Pinpoint the cell where the given text exists, returning its [x, y] midpoint coordinate. 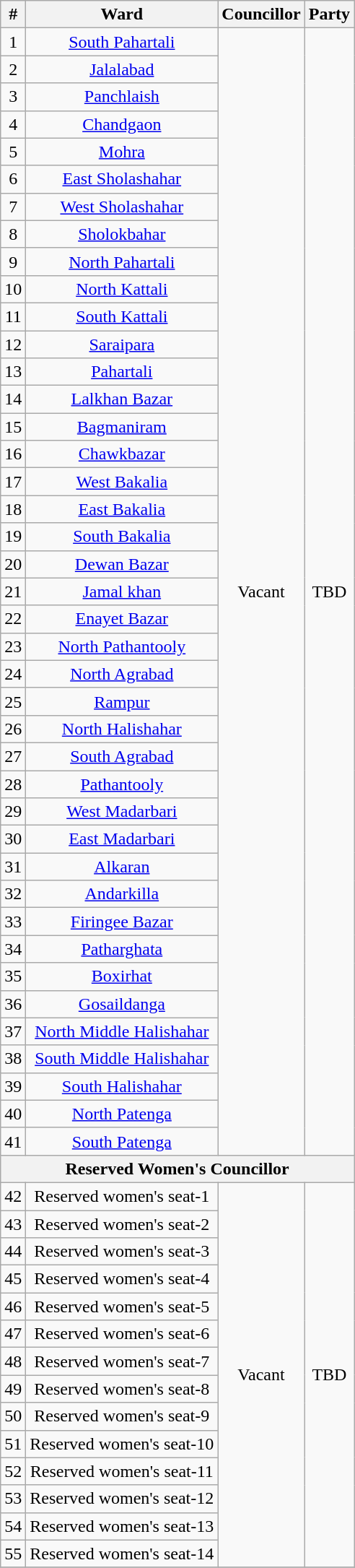
Panchlaish [122, 97]
North Agrabad [122, 674]
2 [13, 69]
44 [13, 1252]
49 [13, 1389]
Reserved women's seat-13 [122, 1526]
8 [13, 234]
31 [13, 867]
West Madarbari [122, 812]
Andarkilla [122, 894]
Reserved women's seat-6 [122, 1334]
17 [13, 482]
Chawkbazar [122, 454]
52 [13, 1471]
41 [13, 1141]
Jamal khan [122, 592]
Reserved women's seat-11 [122, 1471]
West Sholashahar [122, 207]
9 [13, 261]
26 [13, 729]
38 [13, 1059]
22 [13, 619]
Dewan Bazar [122, 564]
Reserved women's seat-12 [122, 1499]
54 [13, 1526]
Pathantooly [122, 784]
20 [13, 564]
Patharghata [122, 949]
South Middle Halishahar [122, 1059]
Saraipara [122, 345]
Reserved women's seat-9 [122, 1416]
48 [13, 1361]
39 [13, 1086]
42 [13, 1196]
North Kattali [122, 289]
Bagmaniram [122, 427]
Firingee Bazar [122, 922]
47 [13, 1334]
19 [13, 537]
Reserved women's seat-2 [122, 1224]
East Madarbari [122, 839]
27 [13, 756]
29 [13, 812]
North Middle Halishahar [122, 1031]
4 [13, 124]
# [13, 14]
South Halishahar [122, 1086]
32 [13, 894]
37 [13, 1031]
Reserved women's seat-7 [122, 1361]
Reserved Women's Councillor [177, 1169]
14 [13, 399]
Reserved women's seat-1 [122, 1196]
Reserved women's seat-3 [122, 1252]
33 [13, 922]
24 [13, 674]
South Pahartali [122, 42]
Reserved women's seat-5 [122, 1307]
30 [13, 839]
1 [13, 42]
South Kattali [122, 316]
Reserved women's seat-14 [122, 1554]
18 [13, 509]
43 [13, 1224]
North Halishahar [122, 729]
16 [13, 454]
40 [13, 1114]
51 [13, 1444]
3 [13, 97]
Councillor [261, 14]
46 [13, 1307]
Enayet Bazar [122, 619]
50 [13, 1416]
23 [13, 646]
21 [13, 592]
Lalkhan Bazar [122, 399]
Chandgaon [122, 124]
15 [13, 427]
Reserved women's seat-10 [122, 1444]
East Sholashahar [122, 179]
55 [13, 1554]
25 [13, 701]
Rampur [122, 701]
28 [13, 784]
North Patenga [122, 1114]
7 [13, 207]
5 [13, 152]
West Bakalia [122, 482]
Boxirhat [122, 976]
Reserved women's seat-8 [122, 1389]
Ward [122, 14]
11 [13, 316]
13 [13, 372]
45 [13, 1279]
Party [329, 14]
Reserved women's seat-4 [122, 1279]
South Agrabad [122, 756]
East Bakalia [122, 509]
North Pahartali [122, 261]
Gosaildanga [122, 1004]
South Patenga [122, 1141]
Pahartali [122, 372]
Mohra [122, 152]
North Pathantooly [122, 646]
53 [13, 1499]
12 [13, 345]
35 [13, 976]
34 [13, 949]
36 [13, 1004]
6 [13, 179]
10 [13, 289]
Alkaran [122, 867]
South Bakalia [122, 537]
Jalalabad [122, 69]
Sholokbahar [122, 234]
